Find where the given text appears and provide that cell's center as (X, Y) coordinate. 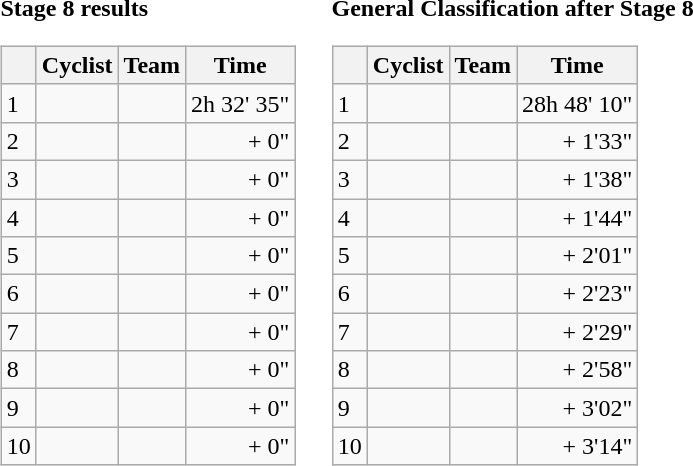
+ 3'02" (578, 408)
28h 48' 10" (578, 103)
+ 2'58" (578, 370)
+ 1'33" (578, 141)
+ 1'38" (578, 179)
+ 2'29" (578, 332)
+ 2'01" (578, 256)
+ 3'14" (578, 446)
2h 32' 35" (240, 103)
+ 1'44" (578, 217)
+ 2'23" (578, 294)
